Find where the given text appears and provide that cell's center as [x, y] coordinate. 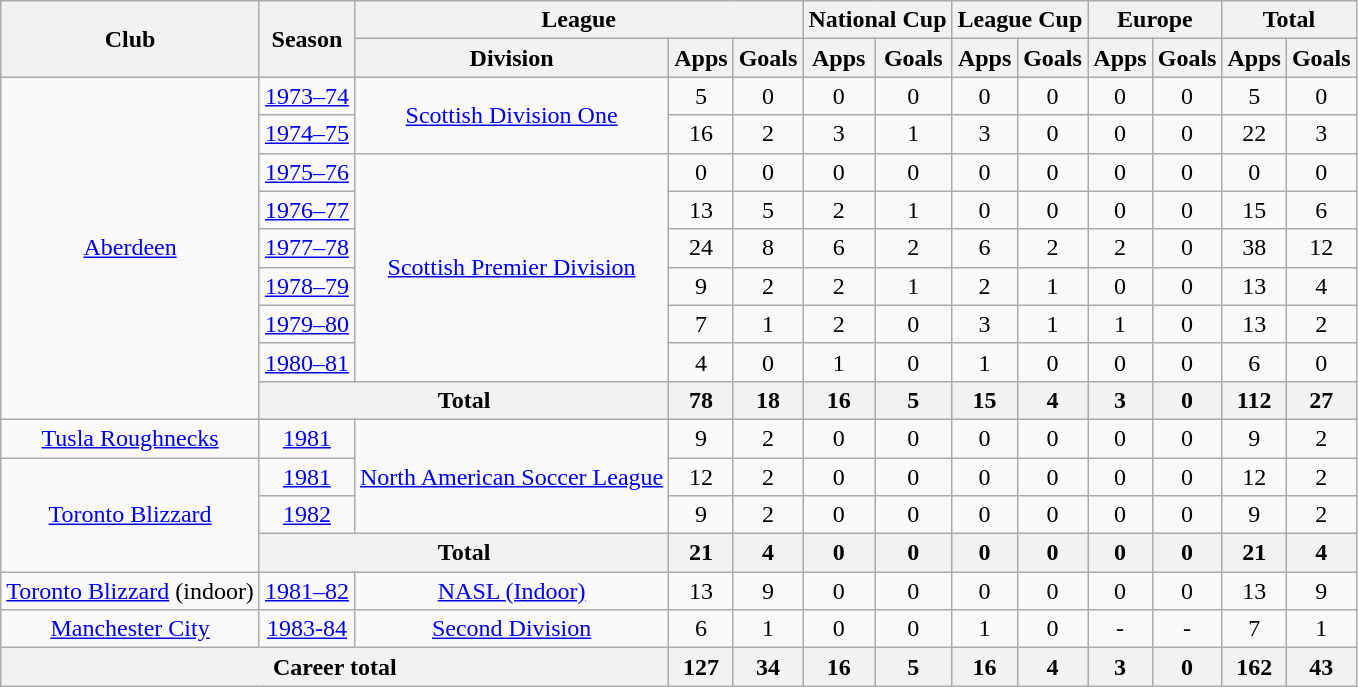
1978–79 [306, 286]
League Cup [1020, 20]
Club [130, 39]
Manchester City [130, 629]
Scottish Division One [511, 115]
1974–75 [306, 134]
112 [1254, 400]
78 [701, 400]
1981–82 [306, 591]
Tusla Roughnecks [130, 438]
27 [1321, 400]
1980–81 [306, 362]
NASL (Indoor) [511, 591]
1979–80 [306, 324]
Season [306, 39]
Second Division [511, 629]
162 [1254, 667]
43 [1321, 667]
34 [768, 667]
Toronto Blizzard (indoor) [130, 591]
38 [1254, 248]
National Cup [878, 20]
24 [701, 248]
Division [511, 58]
Scottish Premier Division [511, 267]
1976–77 [306, 210]
North American Soccer League [511, 476]
1973–74 [306, 96]
Career total [335, 667]
1983-84 [306, 629]
1975–76 [306, 172]
22 [1254, 134]
18 [768, 400]
Europe [1155, 20]
1982 [306, 515]
Toronto Blizzard [130, 515]
1977–78 [306, 248]
8 [768, 248]
127 [701, 667]
League [578, 20]
Aberdeen [130, 248]
